Find where the given text appears and provide that cell's center as (X, Y) coordinate. 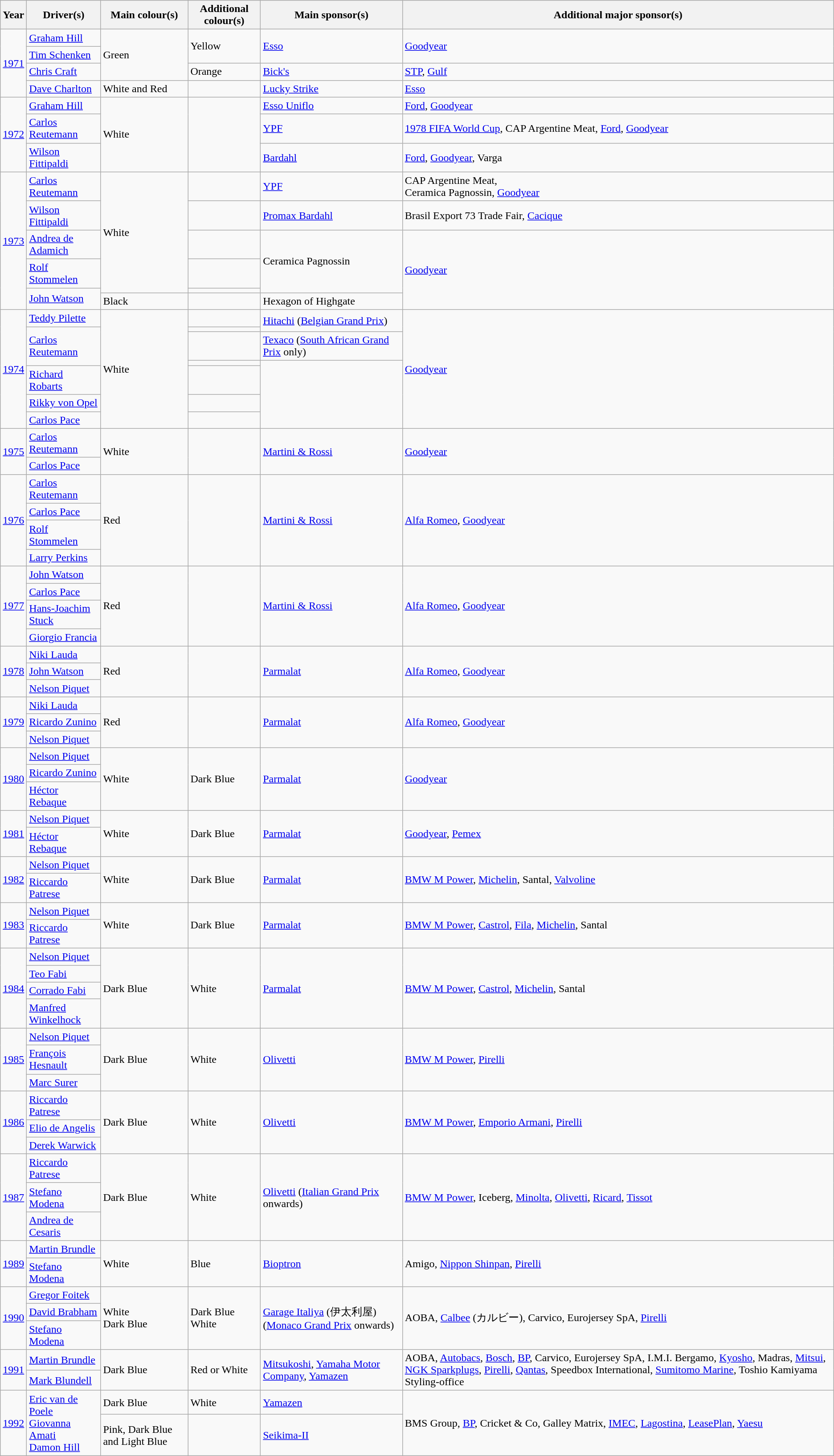
Texaco (South African Grand Prix only) (331, 346)
Teo Fabi (64, 974)
1983 (13, 925)
BMW M Power, Michelin, Santal, Valvoline (618, 879)
Andrea de Adamich (64, 244)
1977 (13, 606)
Additional major sponsor(s) (618, 15)
1974 (13, 369)
Esso Uniflo (331, 106)
Dave Charlton (64, 89)
1975 (13, 451)
Hitachi (Belgian Grand Prix) (331, 321)
Hans-Joachim Stuck (64, 614)
Orange (225, 72)
WhiteDark Blue (144, 1318)
Gregor Foitek (64, 1295)
Derek Warwick (64, 1145)
Seikima-II (331, 1435)
Chris Craft (64, 72)
David Brabham (64, 1312)
CAP Argentine Meat,Ceramica Pagnossin, Goodyear (618, 186)
1989 (13, 1264)
Elio de Angelis (64, 1128)
BMW M Power, Castrol, Michelin, Santal (618, 988)
Teddy Pilette (64, 318)
1986 (13, 1122)
Amigo, Nippon Shinpan, Pirelli (618, 1264)
BMW M Power, Castrol, Fila, Michelin, Santal (618, 925)
Green (144, 55)
1978 FIFA World Cup, CAP Argentine Meat, Ford, Goodyear (618, 128)
Main colour(s) (144, 15)
1982 (13, 879)
Goodyear, Pemex (618, 834)
1972 (13, 134)
Blue (225, 1264)
Main sponsor(s) (331, 15)
Manfred Winkelhock (64, 1013)
Promax Bardahl (331, 216)
Driver(s) (64, 15)
Bick's (331, 72)
AOBA, Calbee (カルビー), Carvico, Eurojersey SpA, Pirelli (618, 1318)
Giorgio Francia (64, 638)
Pink, Dark Blue and Light Blue (144, 1435)
1973 (13, 240)
STP, Gulf (618, 72)
Lucky Strike (331, 89)
1980 (13, 779)
Tim Schenken (64, 55)
BMW M Power, Emporio Armani, Pirelli (618, 1122)
Brasil Export 73 Trade Fair, Cacique (618, 216)
Additional colour(s) (225, 15)
Mitsukoshi, Yamaha Motor Company, Yamazen (331, 1370)
1978 (13, 671)
BMW M Power, Pirelli (618, 1060)
BMS Group, BP, Cricket & Co, Galley Matrix, IMEC, Lagostina, LeasePlan, Yaesu (618, 1423)
Larry Perkins (64, 557)
Garage Italiya (伊太利屋) (Monaco Grand Prix onwards) (331, 1318)
Yamazen (331, 1403)
Mark Blundell (64, 1380)
Year (13, 15)
1990 (13, 1318)
1984 (13, 988)
Olivetti (Italian Grand Prix onwards) (331, 1197)
Rikky von Opel (64, 403)
Corrado Fabi (64, 991)
Red or White (225, 1370)
1985 (13, 1060)
Dark BlueWhite (225, 1318)
1979 (13, 722)
1992 (13, 1423)
François Hesnault (64, 1060)
Richard Robarts (64, 380)
Ford, Goodyear (618, 106)
1987 (13, 1197)
Hexagon of Highgate (331, 301)
Ford, Goodyear, Varga (618, 158)
BMW M Power, Iceberg, Minolta, Olivetti, Ricard, Tissot (618, 1197)
Marc Surer (64, 1082)
Bardahl (331, 158)
1991 (13, 1370)
1976 (13, 520)
Eric van de PoeleGiovanna AmatiDamon Hill (64, 1423)
Andrea de Cesaris (64, 1226)
White and Red (144, 89)
1981 (13, 834)
Black (144, 301)
Ceramica Pagnossin (331, 261)
Bioptron (331, 1264)
Yellow (225, 46)
1971 (13, 63)
